Locate the cell with the specified text and output its (x, y) center coordinate. 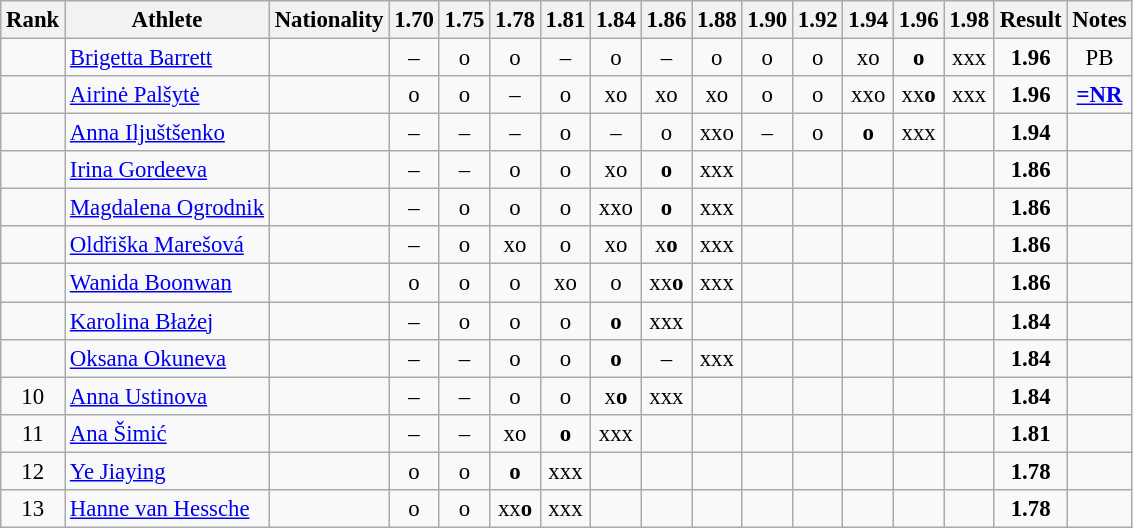
1.70 (414, 20)
1.90 (767, 20)
Irina Gordeeva (168, 170)
1.98 (969, 20)
1.92 (818, 20)
Brigetta Barrett (168, 58)
Oldřiška Marešová (168, 245)
Hanne van Hessche (168, 509)
Result (1030, 20)
13 (33, 509)
12 (33, 471)
Magdalena Ogrodnik (168, 208)
Anna Iljuštšenko (168, 133)
Oksana Okuneva (168, 358)
Karolina Błażej (168, 321)
10 (33, 396)
Ye Jiaying (168, 471)
1.88 (717, 20)
Wanida Boonwan (168, 283)
11 (33, 433)
1.75 (464, 20)
Notes (1100, 20)
Athlete (168, 20)
Rank (33, 20)
Ana Šimić (168, 433)
=NR (1100, 95)
Nationality (328, 20)
PB (1100, 58)
Anna Ustinova (168, 396)
Airinė Palšytė (168, 95)
